Search for the cell housing the specified text and yield its (x, y) center coordinate. 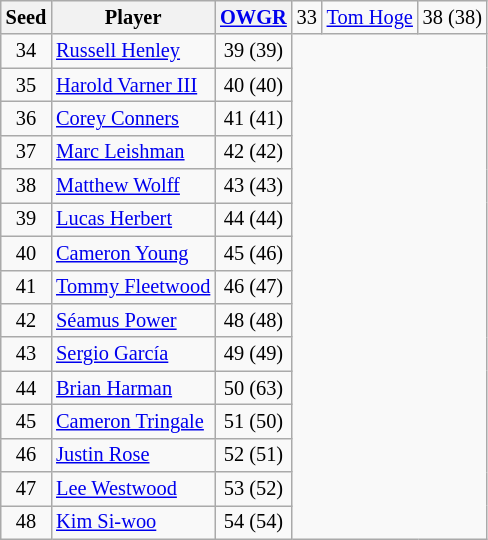
47 (26, 489)
Marc Leishman (133, 152)
33 (307, 17)
Seed (26, 17)
42 (42) (253, 152)
Sergio García (133, 354)
Matthew Wolff (133, 186)
45 (26, 421)
Séamus Power (133, 320)
51 (50) (253, 421)
Tommy Fleetwood (133, 287)
Justin Rose (133, 455)
39 (39) (253, 51)
44 (44) (253, 219)
Player (133, 17)
35 (26, 85)
36 (26, 118)
44 (26, 388)
43 (43) (253, 186)
42 (26, 320)
54 (54) (253, 522)
48 (48) (253, 320)
40 (26, 253)
52 (51) (253, 455)
50 (63) (253, 388)
OWGR (253, 17)
40 (40) (253, 85)
46 (26, 455)
53 (52) (253, 489)
43 (26, 354)
Tom Hoge (370, 17)
49 (49) (253, 354)
37 (26, 152)
41 (41) (253, 118)
39 (26, 219)
38 (38) (452, 17)
45 (46) (253, 253)
46 (47) (253, 287)
48 (26, 522)
41 (26, 287)
38 (26, 186)
Kim Si-woo (133, 522)
34 (26, 51)
Corey Conners (133, 118)
Harold Varner III (133, 85)
Russell Henley (133, 51)
Lucas Herbert (133, 219)
Cameron Tringale (133, 421)
Lee Westwood (133, 489)
Brian Harman (133, 388)
Cameron Young (133, 253)
